Extract the (X, Y) coordinate from the center of the cell holding the provided text.  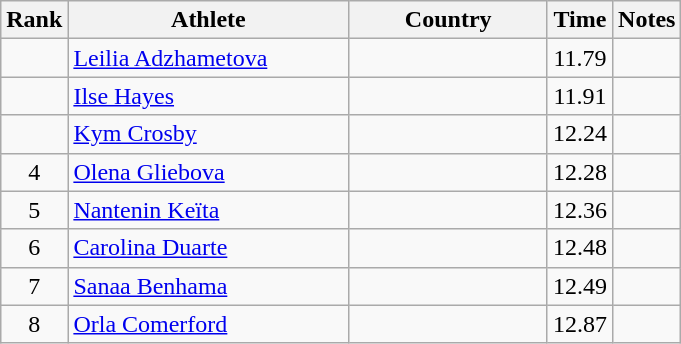
Orla Comerford (208, 324)
Ilse Hayes (208, 96)
Kym Crosby (208, 134)
6 (34, 248)
Sanaa Benhama (208, 286)
Nantenin Keïta (208, 210)
12.48 (580, 248)
7 (34, 286)
Rank (34, 20)
12.24 (580, 134)
Leilia Adzhametova (208, 58)
11.91 (580, 96)
12.87 (580, 324)
Country (448, 20)
11.79 (580, 58)
Athlete (208, 20)
8 (34, 324)
12.36 (580, 210)
Notes (647, 20)
4 (34, 172)
5 (34, 210)
12.28 (580, 172)
Olena Gliebova (208, 172)
Time (580, 20)
12.49 (580, 286)
Carolina Duarte (208, 248)
